From the cell containing the given text, extract its center point as [x, y] coordinate. 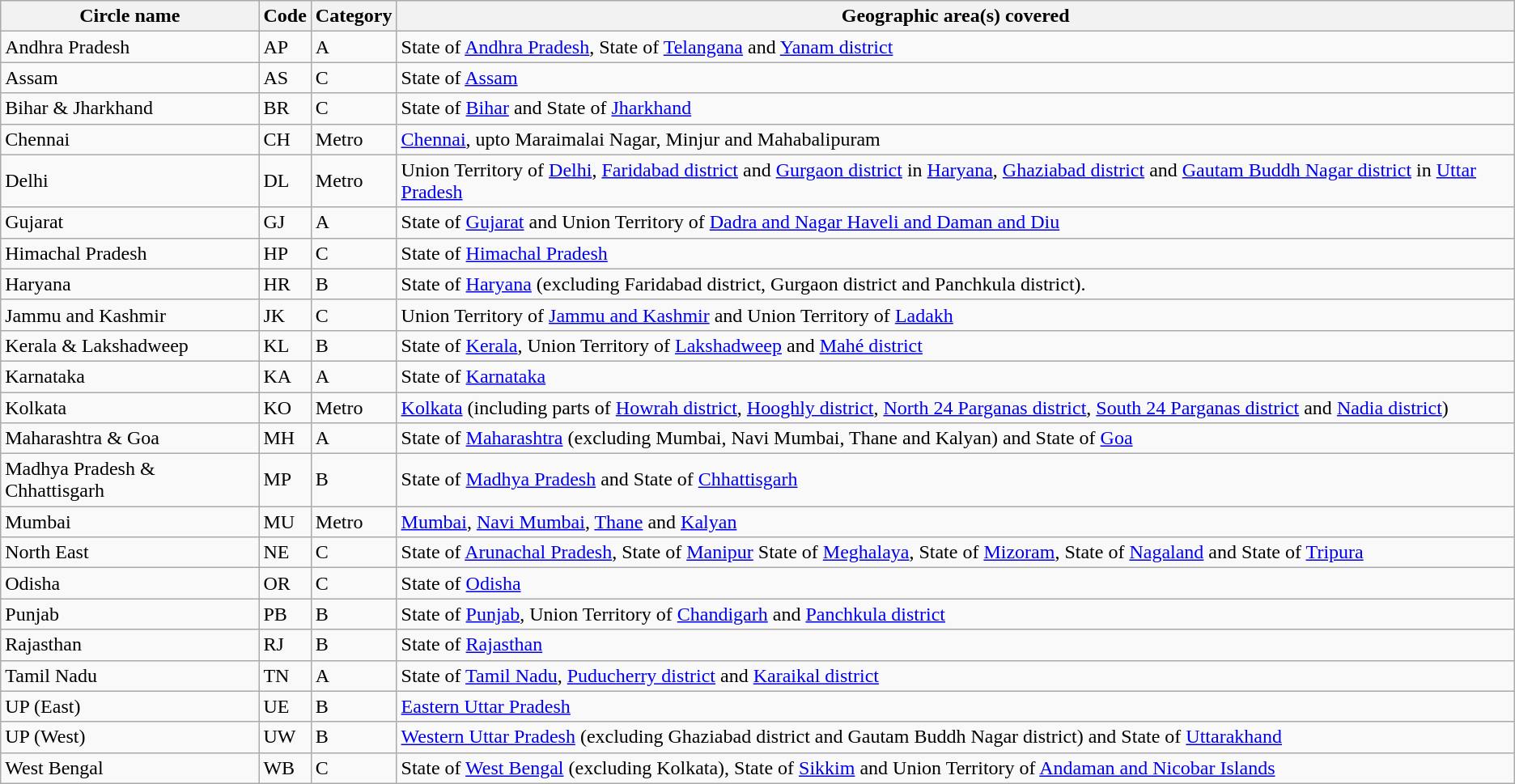
Himachal Pradesh [129, 253]
Circle name [129, 16]
HP [285, 253]
UE [285, 706]
State of Himachal Pradesh [955, 253]
KO [285, 407]
AP [285, 47]
PB [285, 614]
Chennai [129, 139]
RJ [285, 645]
Andhra Pradesh [129, 47]
AS [285, 78]
Eastern Uttar Pradesh [955, 706]
State of Arunachal Pradesh, State of Manipur State of Meghalaya, State of Mizoram, State of Nagaland and State of Tripura [955, 553]
CH [285, 139]
Kerala & Lakshadweep [129, 345]
State of Haryana (excluding Faridabad district, Gurgaon district and Panchkula district). [955, 284]
State of Maharashtra (excluding Mumbai, Navi Mumbai, Thane and Kalyan) and State of Goa [955, 439]
Geographic area(s) covered [955, 16]
State of Gujarat and Union Territory of Dadra and Nagar Haveli and Daman and Diu [955, 222]
State of Rajasthan [955, 645]
Chennai, upto Maraimalai Nagar, Minjur and Mahabalipuram [955, 139]
GJ [285, 222]
UP (West) [129, 737]
WB [285, 768]
State of Assam [955, 78]
Haryana [129, 284]
BR [285, 108]
TN [285, 676]
State of Kerala, Union Territory of Lakshadweep and Mahé district [955, 345]
KL [285, 345]
JK [285, 315]
State of Punjab, Union Territory of Chandigarh and Panchkula district [955, 614]
Kolkata [129, 407]
State of West Bengal (excluding Kolkata), State of Sikkim and Union Territory of Andaman and Nicobar Islands [955, 768]
MU [285, 522]
Bihar & Jharkhand [129, 108]
State of Tamil Nadu, Puducherry district and Karaikal district [955, 676]
State of Madhya Pradesh and State of Chhattisgarh [955, 481]
Tamil Nadu [129, 676]
North East [129, 553]
Maharashtra & Goa [129, 439]
Code [285, 16]
Rajasthan [129, 645]
MP [285, 481]
HR [285, 284]
Western Uttar Pradesh (excluding Ghaziabad district and Gautam Buddh Nagar district) and State of Uttarakhand [955, 737]
State of Karnataka [955, 376]
UW [285, 737]
Union Territory of Jammu and Kashmir and Union Territory of Ladakh [955, 315]
Punjab [129, 614]
Mumbai, Navi Mumbai, Thane and Kalyan [955, 522]
State of Bihar and State of Jharkhand [955, 108]
West Bengal [129, 768]
Kolkata (including parts of Howrah district, Hooghly district, North 24 Parganas district, South 24 Parganas district and Nadia district) [955, 407]
UP (East) [129, 706]
KA [285, 376]
MH [285, 439]
OR [285, 583]
Jammu and Kashmir [129, 315]
State of Odisha [955, 583]
Gujarat [129, 222]
Odisha [129, 583]
Delhi [129, 181]
Karnataka [129, 376]
DL [285, 181]
NE [285, 553]
Madhya Pradesh & Chhattisgarh [129, 481]
Mumbai [129, 522]
Union Territory of Delhi, Faridabad district and Gurgaon district in Haryana, Ghaziabad district and Gautam Buddh Nagar district in Uttar Pradesh [955, 181]
State of Andhra Pradesh, State of Telangana and Yanam district [955, 47]
Assam [129, 78]
Category [354, 16]
